Capture the cell that displays the provided text and extract its [X, Y] central coordinate. 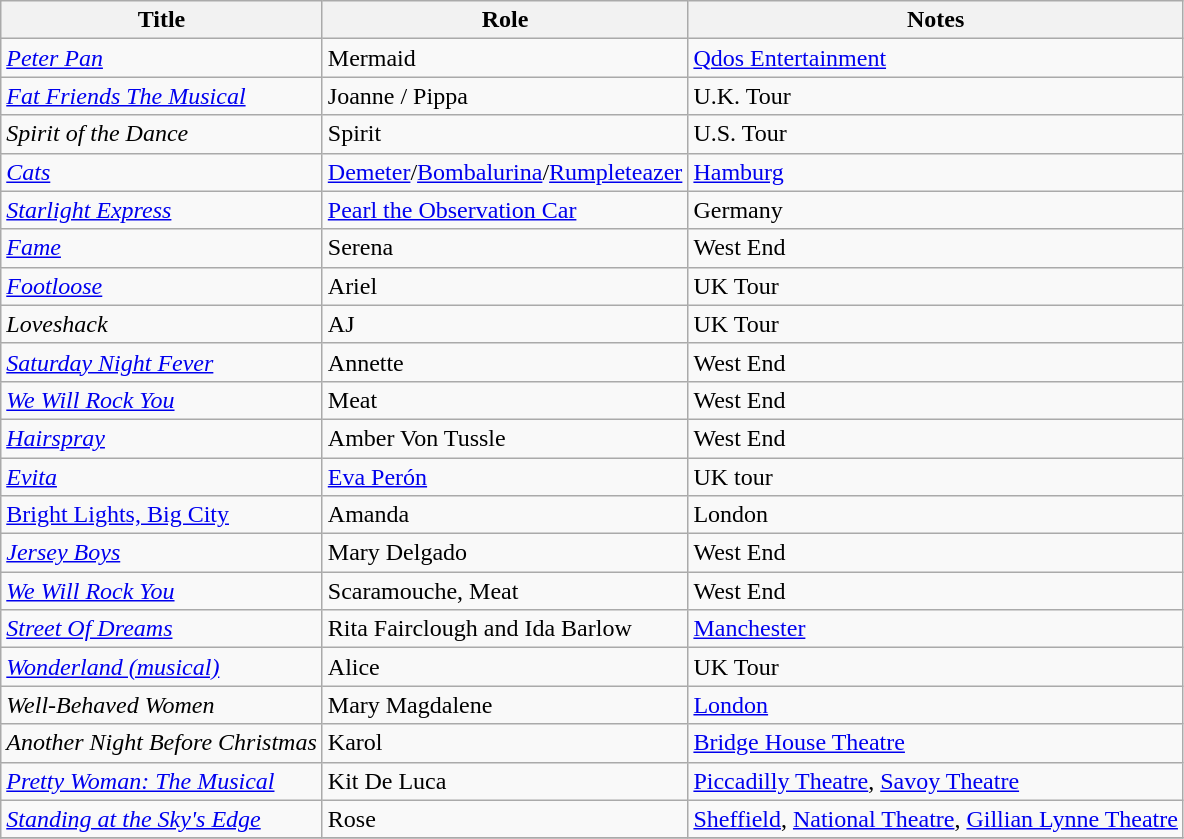
Meat [505, 400]
Scaramouche, Meat [505, 591]
Bright Lights, Big City [162, 515]
Pearl the Observation Car [505, 210]
Demeter/Bombalurina/Rumpleteazer [505, 172]
Eva Perón [505, 477]
Standing at the Sky's Edge [162, 819]
Well-Behaved Women [162, 705]
Ariel [505, 286]
Karol [505, 743]
Germany [936, 210]
Piccadilly Theatre, Savoy Theatre [936, 781]
Hairspray [162, 438]
U.S. Tour [936, 134]
Loveshack [162, 324]
Mermaid [505, 58]
Manchester [936, 629]
Amanda [505, 515]
Pretty Woman: The Musical [162, 781]
AJ [505, 324]
Joanne / Pippa [505, 96]
Spirit [505, 134]
Street Of Dreams [162, 629]
Wonderland (musical) [162, 667]
Rose [505, 819]
Role [505, 20]
Rita Fairclough and Ida Barlow [505, 629]
U.K. Tour [936, 96]
Hamburg [936, 172]
Cats [162, 172]
Bridge House Theatre [936, 743]
Peter Pan [162, 58]
UK tour [936, 477]
Footloose [162, 286]
Alice [505, 667]
Kit De Luca [505, 781]
Title [162, 20]
Serena [505, 248]
Jersey Boys [162, 553]
Evita [162, 477]
Sheffield, National Theatre, Gillian Lynne Theatre [936, 819]
Saturday Night Fever [162, 362]
Fat Friends The Musical [162, 96]
Spirit of the Dance [162, 134]
Another Night Before Christmas [162, 743]
Fame [162, 248]
Mary Magdalene [505, 705]
Amber Von Tussle [505, 438]
Notes [936, 20]
Qdos Entertainment [936, 58]
Mary Delgado [505, 553]
Starlight Express [162, 210]
Annette [505, 362]
